Extract the (x, y) coordinate from the center of the cell holding the provided text.  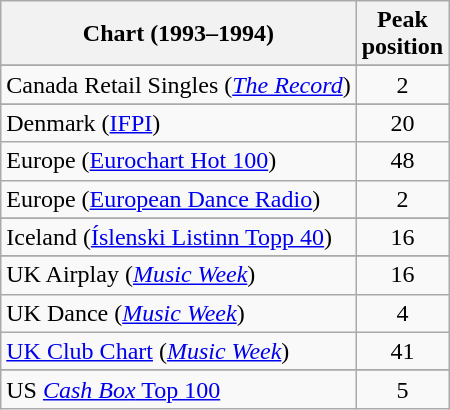
Europe (Eurochart Hot 100) (178, 161)
US Cash Box Top 100 (178, 389)
20 (402, 123)
Denmark (IFPI) (178, 123)
UK Dance (Music Week) (178, 313)
41 (402, 351)
4 (402, 313)
Iceland (Íslenski Listinn Topp 40) (178, 237)
Canada Retail Singles (The Record) (178, 85)
Europe (European Dance Radio) (178, 199)
Chart (1993–1994) (178, 34)
5 (402, 389)
Peakposition (402, 34)
UK Club Chart (Music Week) (178, 351)
UK Airplay (Music Week) (178, 275)
48 (402, 161)
